Find where the given text appears and provide that cell's center as [X, Y] coordinate. 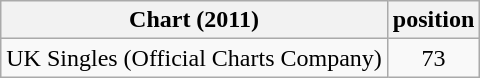
UK Singles (Official Charts Company) [194, 58]
73 [433, 58]
Chart (2011) [194, 20]
position [433, 20]
